Capture the cell that displays the provided text and extract its [x, y] central coordinate. 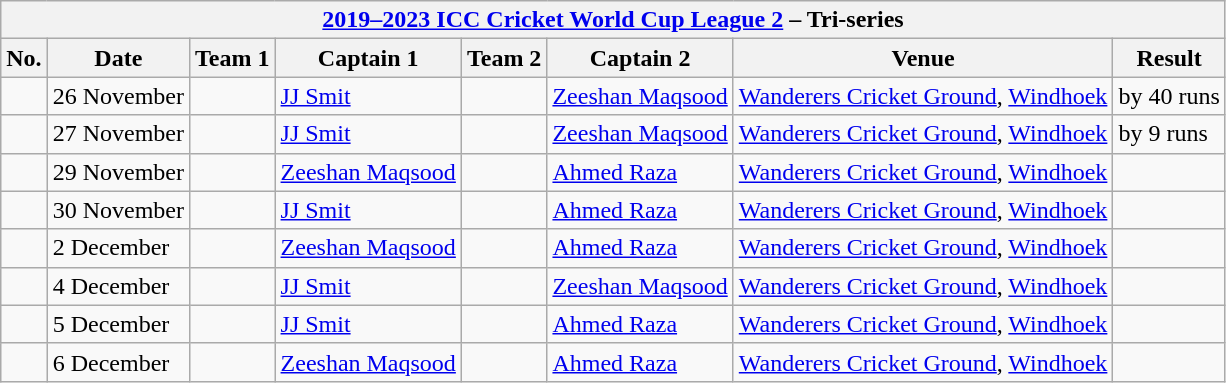
6 December [118, 362]
26 November [118, 96]
by 40 runs [1169, 96]
Result [1169, 58]
27 November [118, 134]
Venue [923, 58]
by 9 runs [1169, 134]
5 December [118, 324]
Captain 1 [368, 58]
Team 2 [504, 58]
29 November [118, 172]
2019–2023 ICC Cricket World Cup League 2 – Tri-series [614, 20]
Team 1 [233, 58]
No. [24, 58]
4 December [118, 286]
Captain 2 [640, 58]
2 December [118, 248]
Date [118, 58]
30 November [118, 210]
